Find where the given text appears and provide that cell's center as [x, y] coordinate. 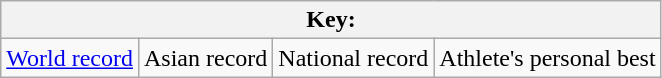
World record [70, 58]
National record [354, 58]
Asian record [205, 58]
Athlete's personal best [548, 58]
Key: [331, 20]
